Capture the cell that displays the provided text and extract its (X, Y) central coordinate. 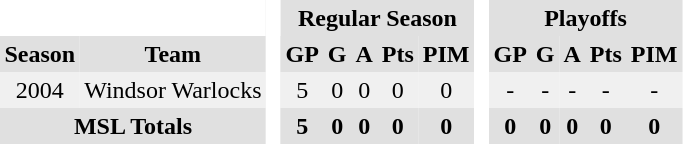
Regular Season (378, 18)
MSL Totals (133, 126)
2004 (40, 90)
Team (173, 54)
Windsor Warlocks (173, 90)
Season (40, 54)
Playoffs (586, 18)
